Return (X, Y) of the center of cell containing provided text 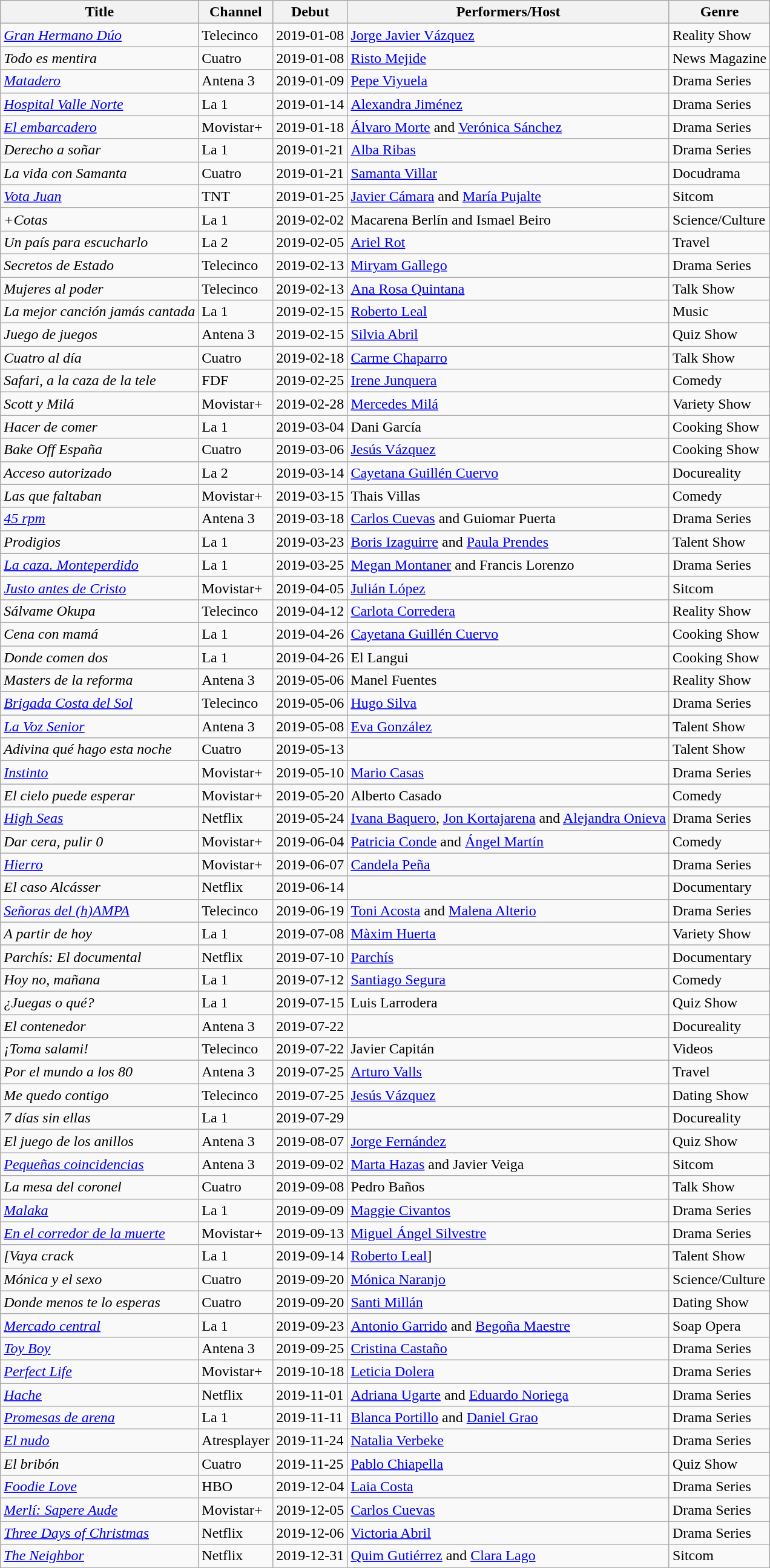
Promesas de arena (99, 1418)
2019-11-11 (310, 1418)
2019-09-09 (310, 1210)
Julián López (508, 588)
Ana Rosa Quintana (508, 289)
Cuatro al día (99, 358)
2019-03-15 (310, 496)
Bake Off España (99, 450)
Me quedo contigo (99, 1095)
Alexandra Jiménez (508, 104)
Sálvame Okupa (99, 611)
2019-09-13 (310, 1233)
Pequeñas coincidencias (99, 1164)
La caza. Monteperdido (99, 565)
Cristina Castaño (508, 1348)
2019-11-25 (310, 1464)
Macarena Berlín and Ismael Beiro (508, 219)
Silvia Abril (508, 335)
Miguel Ángel Silvestre (508, 1233)
¿Juegas o qué? (99, 1003)
Màxim Huerta (508, 934)
Por el mundo a los 80 (99, 1072)
Miryam Gallego (508, 265)
Docudrama (719, 173)
Merlí: Sapere Aude (99, 1510)
Javier Cámara and María Pujalte (508, 196)
Secretos de Estado (99, 265)
2019-07-29 (310, 1118)
2019-02-02 (310, 219)
Perfect Life (99, 1371)
Safari, a la caza de la tele (99, 381)
2019-03-04 (310, 427)
Hacer de comer (99, 427)
Derecho a soñar (99, 150)
Mario Casas (508, 772)
Matadero (99, 81)
Brigada Costa del Sol (99, 703)
Gran Hermano Dúo (99, 35)
Las que faltaban (99, 496)
Justo antes de Cristo (99, 588)
2019-05-13 (310, 749)
Donde comen dos (99, 657)
El juego de los anillos (99, 1141)
Malaka (99, 1210)
Hache (99, 1394)
2019-06-04 (310, 842)
Foodie Love (99, 1487)
Scott y Milá (99, 404)
¡Toma salami! (99, 1049)
The Neighbor (99, 1556)
Blanca Portillo and Daniel Grao (508, 1418)
Debut (310, 12)
Channel (236, 12)
Carlota Corredera (508, 611)
Pedro Baños (508, 1187)
+Cotas (99, 219)
Title (99, 12)
Mujeres al poder (99, 289)
2019-02-18 (310, 358)
2019-07-12 (310, 980)
2019-01-09 (310, 81)
2019-04-05 (310, 588)
Hierro (99, 865)
Toni Acosta and Malena Alterio (508, 911)
El caso Alcásser (99, 888)
Parchís (508, 957)
Jorge Fernández (508, 1141)
Álvaro Morte and Verónica Sánchez (508, 127)
2019-05-24 (310, 819)
Parchís: El documental (99, 957)
Luis Larrodera (508, 1003)
2019-03-06 (310, 450)
Jorge Javier Vázquez (508, 35)
Señoras del (h)AMPA (99, 911)
Performers/Host (508, 12)
Megan Montaner and Francis Lorenzo (508, 565)
La vida con Samanta (99, 173)
Laia Costa (508, 1487)
El contenedor (99, 1026)
Antonio Garrido and Begoña Maestre (508, 1325)
2019-02-25 (310, 381)
Instinto (99, 772)
2019-06-07 (310, 865)
En el corredor de la muerte (99, 1233)
Genre (719, 12)
La Voz Senior (99, 726)
News Magazine (719, 58)
Acceso autorizado (99, 473)
Vota Juan (99, 196)
2019-01-14 (310, 104)
El Langui (508, 657)
2019-04-12 (310, 611)
[Vaya crack (99, 1256)
Roberto Leal] (508, 1256)
La mesa del coronel (99, 1187)
Ariel Rot (508, 242)
Carme Chaparro (508, 358)
2019-07-15 (310, 1003)
Mónica Naranjo (508, 1279)
Boris Izaguirre and Paula Prendes (508, 542)
Dani García (508, 427)
Hospital Valle Norte (99, 104)
Videos (719, 1049)
Arturo Valls (508, 1072)
45 rpm (99, 519)
Carlos Cuevas (508, 1510)
Carlos Cuevas and Guiomar Puerta (508, 519)
La mejor canción jamás cantada (99, 312)
El cielo puede esperar (99, 796)
Dar cera, pulir 0 (99, 842)
Prodigios (99, 542)
2019-07-08 (310, 934)
2019-12-06 (310, 1533)
Natalia Verbeke (508, 1441)
Pepe Viyuela (508, 81)
Todo es mentira (99, 58)
2019-03-18 (310, 519)
TNT (236, 196)
2019-09-14 (310, 1256)
2019-05-20 (310, 796)
2019-06-19 (310, 911)
Leticia Dolera (508, 1371)
Cena con mamá (99, 634)
Juego de juegos (99, 335)
Santiago Segura (508, 980)
Hugo Silva (508, 703)
Mercado central (99, 1325)
El embarcadero (99, 127)
2019-06-14 (310, 888)
High Seas (99, 819)
2019-12-05 (310, 1510)
Marta Hazas and Javier Veiga (508, 1164)
Victoria Abril (508, 1533)
Un país para escucharlo (99, 242)
Pablo Chiapella (508, 1464)
2019-03-23 (310, 542)
Alberto Casado (508, 796)
Santi Millán (508, 1302)
2019-10-18 (310, 1371)
Maggie Civantos (508, 1210)
2019-01-18 (310, 127)
Eva González (508, 726)
Manel Fuentes (508, 680)
2019-08-07 (310, 1141)
Javier Capitán (508, 1049)
Samanta Villar (508, 173)
2019-11-24 (310, 1441)
Ivana Baquero, Jon Kortajarena and Alejandra Onieva (508, 819)
Masters de la reforma (99, 680)
2019-09-23 (310, 1325)
Candela Peña (508, 865)
El nudo (99, 1441)
Mercedes Milá (508, 404)
Risto Mejide (508, 58)
2019-03-25 (310, 565)
2019-05-10 (310, 772)
Music (719, 312)
Quim Gutiérrez and Clara Lago (508, 1556)
Irene Junquera (508, 381)
Adriana Ugarte and Eduardo Noriega (508, 1394)
7 días sin ellas (99, 1118)
2019-12-04 (310, 1487)
2019-03-14 (310, 473)
2019-09-25 (310, 1348)
FDF (236, 381)
Hoy no, mañana (99, 980)
Roberto Leal (508, 312)
Patricia Conde and Ángel Martín (508, 842)
Adivina qué hago esta noche (99, 749)
Donde menos te lo esperas (99, 1302)
2019-11-01 (310, 1394)
2019-07-10 (310, 957)
Alba Ribas (508, 150)
2019-05-08 (310, 726)
Toy Boy (99, 1348)
El bribón (99, 1464)
Thais Villas (508, 496)
Mónica y el sexo (99, 1279)
Atresplayer (236, 1441)
2019-12-31 (310, 1556)
HBO (236, 1487)
2019-09-08 (310, 1187)
2019-01-25 (310, 196)
Three Days of Christmas (99, 1533)
A partir de hoy (99, 934)
Soap Opera (719, 1325)
2019-09-02 (310, 1164)
2019-02-05 (310, 242)
2019-02-28 (310, 404)
